Search for the cell housing the specified text and yield its (x, y) center coordinate. 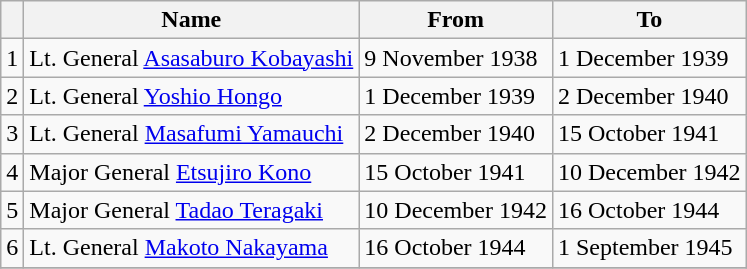
3 (12, 134)
To (649, 20)
9 November 1938 (456, 58)
4 (12, 172)
From (456, 20)
5 (12, 210)
Lt. General Asasaburo Kobayashi (192, 58)
Major General Etsujiro Kono (192, 172)
Name (192, 20)
Major General Tadao Teragaki (192, 210)
Lt. General Yoshio Hongo (192, 96)
Lt. General Masafumi Yamauchi (192, 134)
Lt. General Makoto Nakayama (192, 248)
2 (12, 96)
6 (12, 248)
1 September 1945 (649, 248)
1 (12, 58)
